Extract the (X, Y) coordinate from the center of the cell holding the provided text.  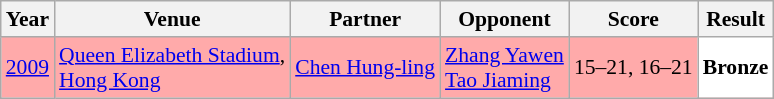
Opponent (504, 19)
Result (736, 19)
Partner (365, 19)
Score (634, 19)
Year (28, 19)
Zhang Yawen Tao Jiaming (504, 68)
Bronze (736, 68)
2009 (28, 68)
Venue (172, 19)
Queen Elizabeth Stadium,Hong Kong (172, 68)
Chen Hung-ling (365, 68)
15–21, 16–21 (634, 68)
